Scan for the cell matching the given text and deliver its [X, Y] coordinate at center. 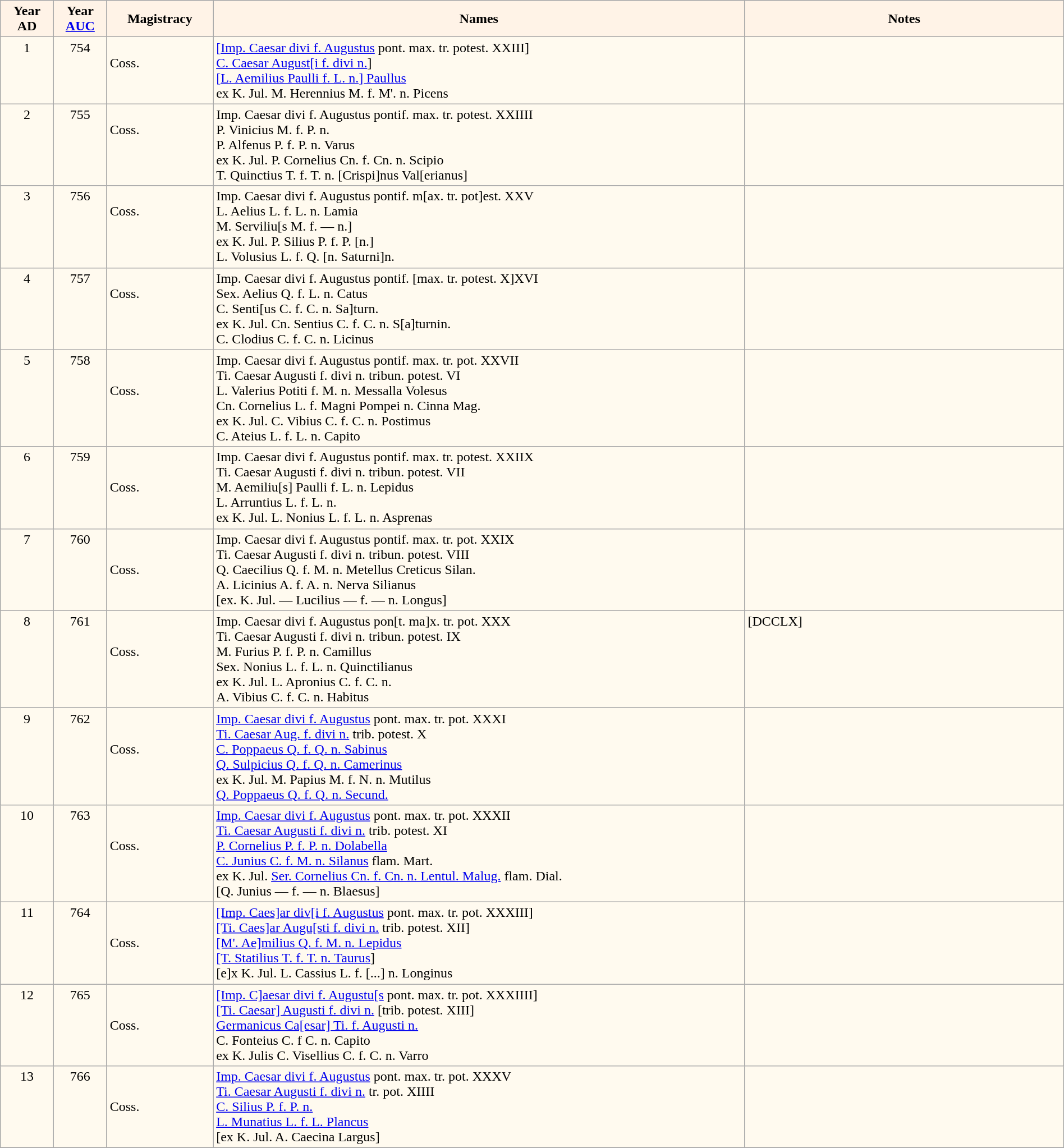
761 [80, 659]
763 [80, 853]
Notes [904, 19]
754 [80, 71]
3 [27, 227]
YearAUC [80, 19]
6 [27, 488]
759 [80, 488]
2 [27, 145]
7 [27, 570]
Magistracy [159, 19]
12 [27, 1025]
762 [80, 756]
764 [80, 943]
760 [80, 570]
Names [479, 19]
10 [27, 853]
[DCCLX] [904, 659]
756 [80, 227]
766 [80, 1107]
11 [27, 943]
13 [27, 1107]
8 [27, 659]
758 [80, 398]
9 [27, 756]
YearAD [27, 19]
1 [27, 71]
4 [27, 309]
5 [27, 398]
755 [80, 145]
765 [80, 1025]
757 [80, 309]
